Determine the [X, Y] coordinate at the center of the cell enclosing the given text.  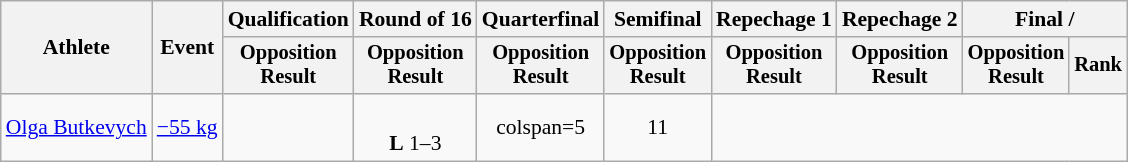
Semifinal [658, 19]
Final / [1045, 19]
Rank [1098, 66]
−55 kg [188, 128]
Quarterfinal [541, 19]
Qualification [288, 19]
11 [658, 128]
Round of 16 [416, 19]
Repechage 1 [774, 19]
colspan=5 [541, 128]
L 1–3 [416, 128]
Event [188, 48]
Athlete [76, 48]
Repechage 2 [900, 19]
Olga Butkevych [76, 128]
